Pinpoint the cell where the given text exists, returning its [X, Y] midpoint coordinate. 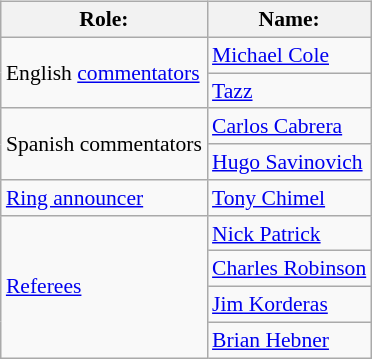
Tony Chimel [289, 198]
Ring announcer [104, 198]
Nick Patrick [289, 233]
Tazz [289, 91]
English commentators [104, 72]
Spanish commentators [104, 144]
Jim Korderas [289, 305]
Role: [104, 20]
Referees [104, 286]
Name: [289, 20]
Hugo Savinovich [289, 162]
Carlos Cabrera [289, 126]
Brian Hebner [289, 340]
Michael Cole [289, 55]
Charles Robinson [289, 269]
